Detect which cell encompasses the target text, then output its (x, y) center coordinate. 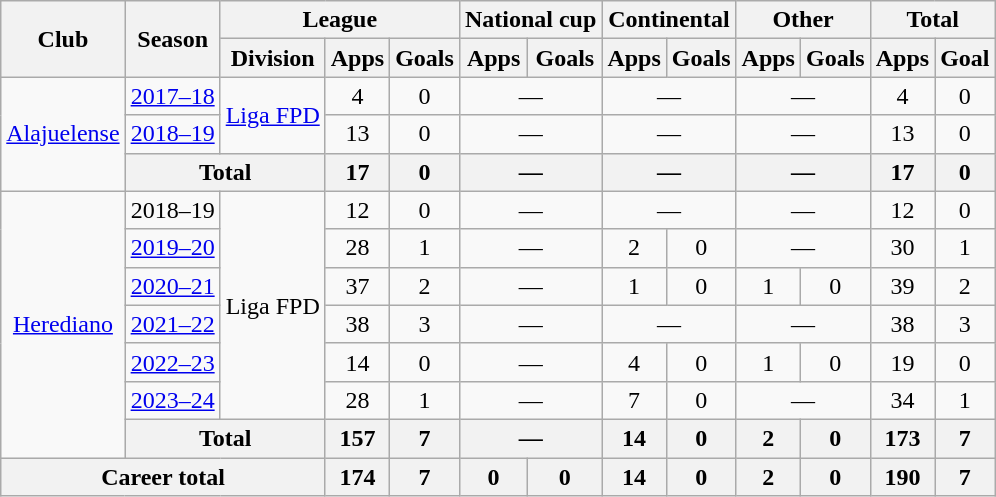
39 (902, 286)
Alajuelense (63, 134)
League (340, 20)
2022–23 (172, 362)
190 (902, 477)
Career total (163, 477)
Club (63, 39)
37 (357, 286)
Goal (965, 58)
2017–18 (172, 96)
19 (902, 362)
National cup (530, 20)
2021–22 (172, 324)
Continental (669, 20)
2023–24 (172, 400)
30 (902, 248)
Division (272, 58)
Season (172, 39)
173 (902, 438)
2019–20 (172, 248)
174 (357, 477)
Herediano (63, 324)
34 (902, 400)
Other (803, 20)
157 (357, 438)
2020–21 (172, 286)
